Pinpoint the cell where the given text exists, returning its [x, y] midpoint coordinate. 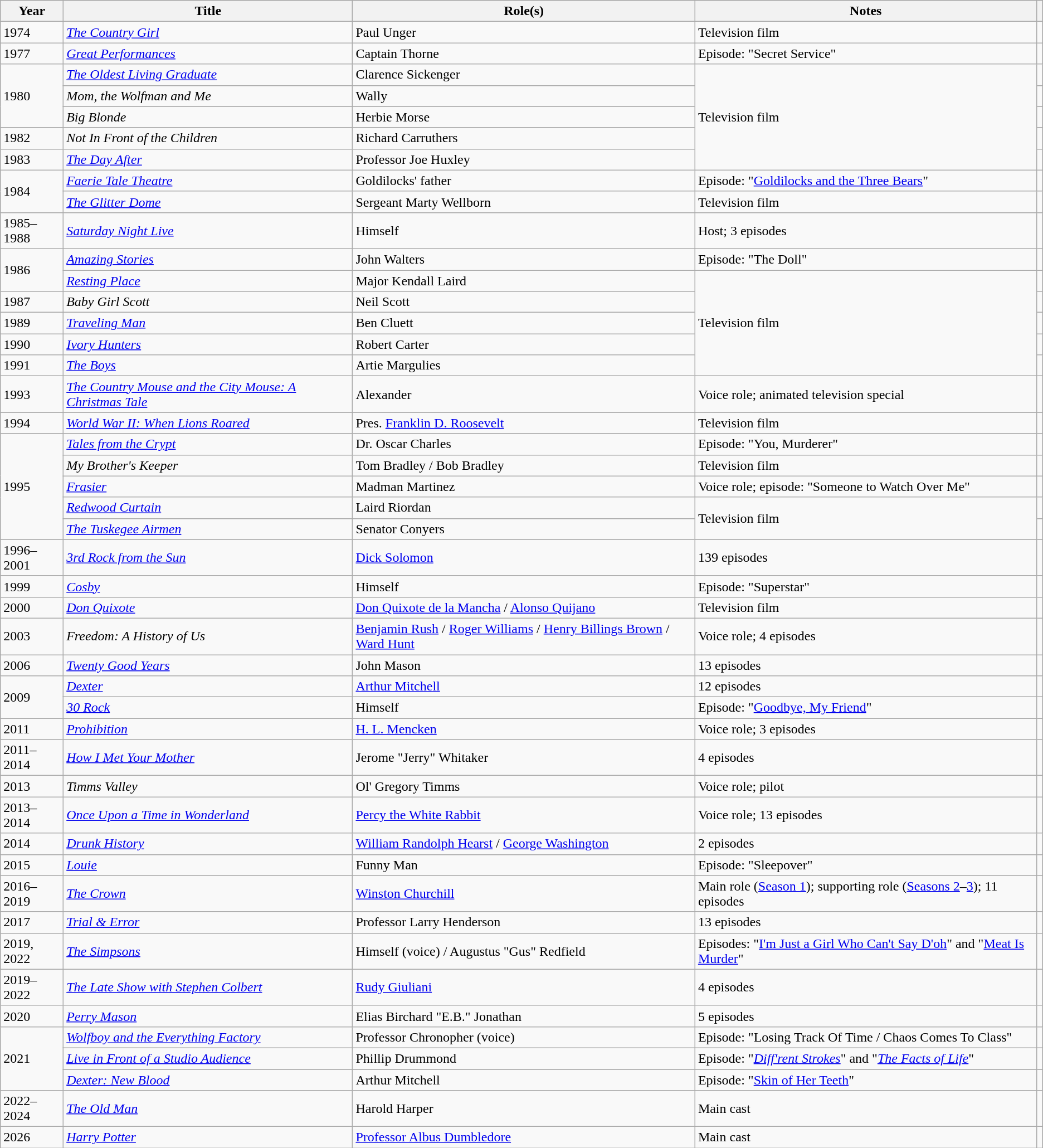
Elias Birchard "E.B." Jonathan [524, 1016]
Voice role; 13 episodes [866, 815]
Percy the White Rabbit [524, 815]
2016–2019 [32, 894]
1982 [32, 138]
2011–2014 [32, 758]
1991 [32, 366]
Trial & Error [208, 922]
Role(s) [524, 11]
2020 [32, 1016]
Voice role; episode: "Someone to Watch Over Me" [866, 487]
Paul Unger [524, 32]
Harry Potter [208, 1137]
Voice role; pilot [866, 786]
William Randolph Hearst / George Washington [524, 844]
Harold Harper [524, 1109]
2009 [32, 697]
1989 [32, 323]
Benjamin Rush / Roger Williams / Henry Billings Brown / Ward Hunt [524, 636]
The Old Man [208, 1109]
2022–2024 [32, 1109]
Traveling Man [208, 323]
Don Quixote de la Mancha / Alonso Quijano [524, 607]
Baby Girl Scott [208, 302]
How I Met Your Mother [208, 758]
2017 [32, 922]
2003 [32, 636]
1980 [32, 96]
Winston Churchill [524, 894]
Notes [866, 11]
The Simpsons [208, 951]
Episode: "Skin of Her Teeth" [866, 1079]
Host; 3 episodes [866, 231]
Sergeant Marty Wellborn [524, 202]
Live in Front of a Studio Audience [208, 1058]
Tales from the Crypt [208, 444]
1977 [32, 53]
The Country Mouse and the City Mouse: A Christmas Tale [208, 395]
Artie Margulies [524, 366]
30 Rock [208, 708]
1994 [32, 423]
1987 [32, 302]
The Crown [208, 894]
The Late Show with Stephen Colbert [208, 988]
Professor Larry Henderson [524, 922]
Phillip Drummond [524, 1058]
Dr. Oscar Charles [524, 444]
Faerie Tale Theatre [208, 181]
Amazing Stories [208, 259]
Wolfboy and the Everything Factory [208, 1037]
1985–1988 [32, 231]
2026 [32, 1137]
Resting Place [208, 280]
Dick Solomon [524, 557]
The Country Girl [208, 32]
Captain Thorne [524, 53]
Redwood Curtain [208, 508]
2006 [32, 665]
Laird Riordan [524, 508]
1986 [32, 270]
Louie [208, 865]
Drunk History [208, 844]
Once Upon a Time in Wonderland [208, 815]
Episode: "Goldilocks and the Three Bears" [866, 181]
1990 [32, 344]
The Glitter Dome [208, 202]
Ben Cluett [524, 323]
Perry Mason [208, 1016]
World War II: When Lions Roared [208, 423]
My Brother's Keeper [208, 465]
Episode: "Losing Track Of Time / Chaos Comes To Class" [866, 1037]
1996–2001 [32, 557]
Cosby [208, 586]
2019–2022 [32, 988]
1974 [32, 32]
Madman Martinez [524, 487]
1983 [32, 159]
Episode: "Secret Service" [866, 53]
Professor Chronopher (voice) [524, 1037]
2000 [32, 607]
Timms Valley [208, 786]
Year [32, 11]
Neil Scott [524, 302]
5 episodes [866, 1016]
Voice role; 4 episodes [866, 636]
Voice role; animated television special [866, 395]
Major Kendall Laird [524, 280]
The Tuskegee Airmen [208, 529]
Senator Conyers [524, 529]
1993 [32, 395]
Himself (voice) / Augustus "Gus" Redfield [524, 951]
Dexter: New Blood [208, 1079]
Not In Front of the Children [208, 138]
Episode: "The Doll" [866, 259]
3rd Rock from the Sun [208, 557]
Rudy Giuliani [524, 988]
The Boys [208, 366]
Professor Albus Dumbledore [524, 1137]
Episode: "Sleepover" [866, 865]
Clarence Sickenger [524, 75]
John Mason [524, 665]
Wally [524, 96]
139 episodes [866, 557]
The Day After [208, 159]
Ol' Gregory Timms [524, 786]
Title [208, 11]
2011 [32, 729]
2021 [32, 1058]
Episode: "You, Murderer" [866, 444]
Don Quixote [208, 607]
1999 [32, 586]
H. L. Mencken [524, 729]
2014 [32, 844]
2 episodes [866, 844]
Frasier [208, 487]
2015 [32, 865]
Episodes: "I'm Just a Girl Who Can't Say D'oh" and "Meat Is Murder" [866, 951]
Alexander [524, 395]
John Walters [524, 259]
Funny Man [524, 865]
Tom Bradley / Bob Bradley [524, 465]
Ivory Hunters [208, 344]
The Oldest Living Graduate [208, 75]
Mom, the Wolfman and Me [208, 96]
Richard Carruthers [524, 138]
2013 [32, 786]
12 episodes [866, 687]
Pres. Franklin D. Roosevelt [524, 423]
2019, 2022 [32, 951]
Main role (Season 1); supporting role (Seasons 2–3); 11 episodes [866, 894]
Robert Carter [524, 344]
Episode: "Goodbye, My Friend" [866, 708]
Prohibition [208, 729]
Jerome "Jerry" Whitaker [524, 758]
Dexter [208, 687]
Goldilocks' father [524, 181]
Episode: "Diff'rent Strokes" and "The Facts of Life" [866, 1058]
Voice role; 3 episodes [866, 729]
Herbie Morse [524, 117]
Great Performances [208, 53]
Freedom: A History of Us [208, 636]
Episode: "Superstar" [866, 586]
Saturday Night Live [208, 231]
Twenty Good Years [208, 665]
Big Blonde [208, 117]
1984 [32, 191]
1995 [32, 487]
2013–2014 [32, 815]
Professor Joe Huxley [524, 159]
